Detect which cell encompasses the target text, then output its (X, Y) center coordinate. 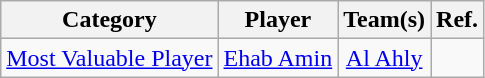
Most Valuable Player (110, 58)
Player (278, 20)
Ref. (458, 20)
Team(s) (384, 20)
Category (110, 20)
Al Ahly (384, 58)
Ehab Amin (278, 58)
